Determine the (x, y) coordinate at the center of the cell enclosing the given text.  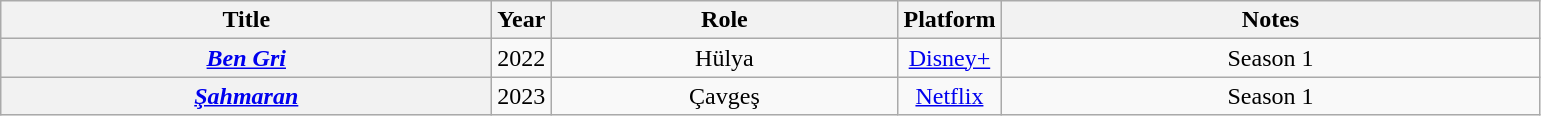
Şahmaran (246, 96)
Role (724, 20)
Notes (1270, 20)
Hülya (724, 58)
2023 (522, 96)
Netflix (950, 96)
2022 (522, 58)
Çavgeş (724, 96)
Title (246, 20)
Platform (950, 20)
Ben Gri (246, 58)
Disney+ (950, 58)
Year (522, 20)
